Output the [X, Y] coordinate of the center of the cell containing the given text.  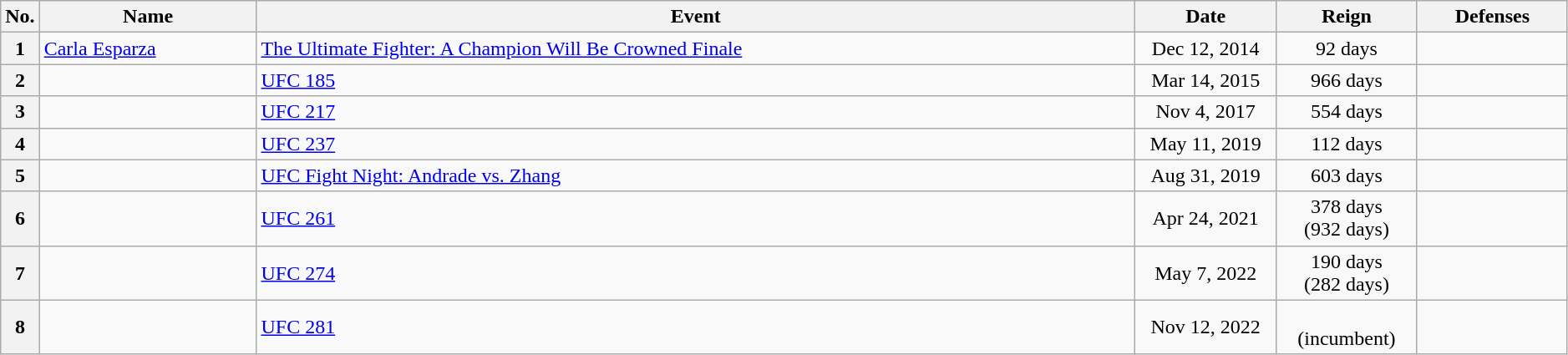
Nov 4, 2017 [1206, 112]
The Ultimate Fighter: A Champion Will Be Crowned Finale [696, 48]
966 days [1347, 80]
8 [20, 327]
UFC 237 [696, 144]
378 days(932 days) [1347, 219]
112 days [1347, 144]
Carla Esparza [148, 48]
Apr 24, 2021 [1206, 219]
Aug 31, 2019 [1206, 175]
UFC 274 [696, 272]
4 [20, 144]
No. [20, 17]
5 [20, 175]
UFC 281 [696, 327]
Nov 12, 2022 [1206, 327]
May 7, 2022 [1206, 272]
6 [20, 219]
Name [148, 17]
92 days [1347, 48]
UFC 185 [696, 80]
Date [1206, 17]
Dec 12, 2014 [1206, 48]
603 days [1347, 175]
(incumbent) [1347, 327]
UFC 261 [696, 219]
190 days(282 days) [1347, 272]
1 [20, 48]
UFC Fight Night: Andrade vs. Zhang [696, 175]
7 [20, 272]
Event [696, 17]
3 [20, 112]
Reign [1347, 17]
Mar 14, 2015 [1206, 80]
Defenses [1492, 17]
2 [20, 80]
UFC 217 [696, 112]
May 11, 2019 [1206, 144]
554 days [1347, 112]
